For the text-containing cell, return its midpoint in [X, Y] coordinate format. 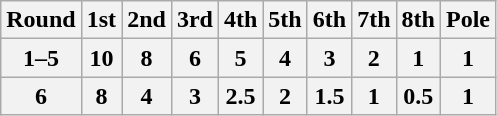
1–5 [41, 58]
Round [41, 20]
8th [418, 20]
2.5 [240, 96]
1st [101, 20]
1.5 [329, 96]
10 [101, 58]
3rd [194, 20]
5th [285, 20]
2nd [147, 20]
0.5 [418, 96]
5 [240, 58]
6th [329, 20]
4th [240, 20]
Pole [468, 20]
7th [374, 20]
